Provide the [X, Y] coordinate of the cell's center where the given text is located.  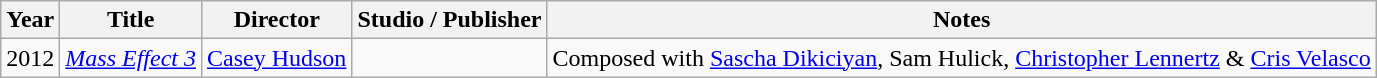
Studio / Publisher [450, 20]
2012 [30, 58]
Composed with Sascha Dikiciyan, Sam Hulick, Christopher Lennertz & Cris Velasco [962, 58]
Notes [962, 20]
Mass Effect 3 [131, 58]
Director [277, 20]
Year [30, 20]
Title [131, 20]
Casey Hudson [277, 58]
